From the cell containing the given text, extract its center point as [x, y] coordinate. 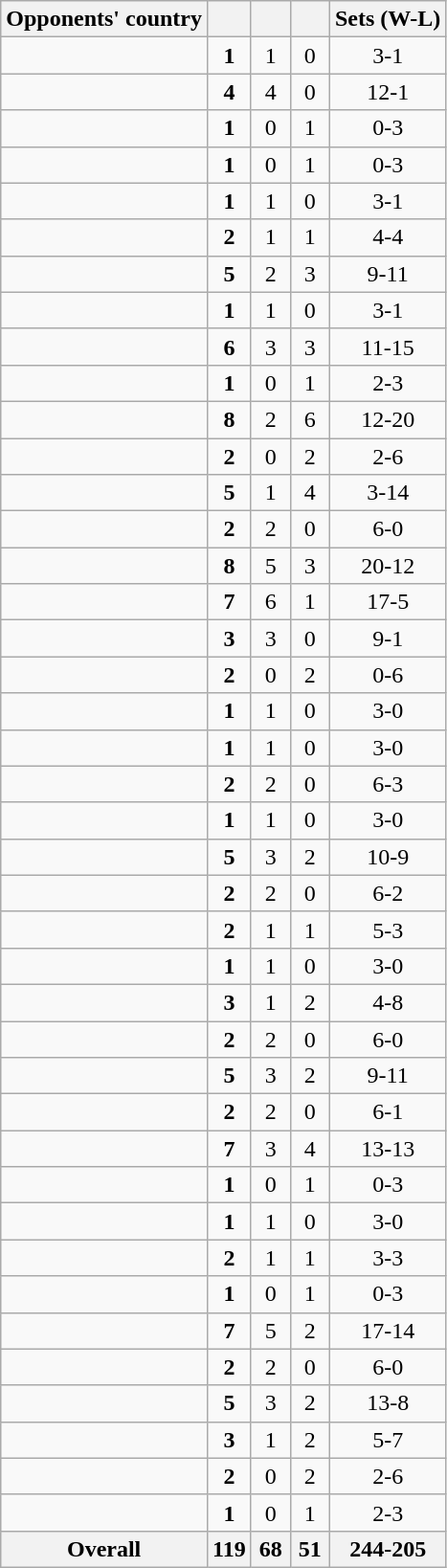
5-7 [388, 1440]
4-8 [388, 1002]
9-1 [388, 638]
12-1 [388, 92]
11-15 [388, 347]
Overall [104, 1549]
17-5 [388, 602]
6-2 [388, 893]
17-14 [388, 1331]
Sets (W-L) [388, 19]
Opponents' country [104, 19]
3-3 [388, 1258]
13-13 [388, 1149]
20-12 [388, 566]
5-3 [388, 930]
0-6 [388, 675]
51 [310, 1549]
6-1 [388, 1112]
68 [270, 1549]
6-3 [388, 784]
244-205 [388, 1549]
13-8 [388, 1403]
12-20 [388, 419]
3-14 [388, 493]
4-4 [388, 237]
10-9 [388, 857]
119 [230, 1549]
